Identify which cell holds the provided text, then report its [X, Y] central coordinate. 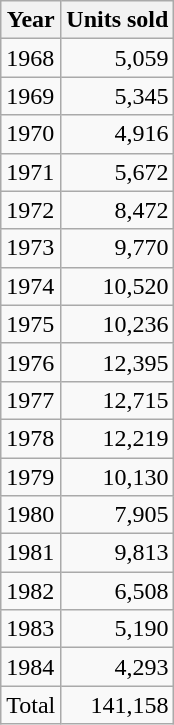
1969 [31, 96]
12,395 [118, 362]
5,345 [118, 96]
10,130 [118, 477]
9,770 [118, 248]
1976 [31, 362]
8,472 [118, 210]
1972 [31, 210]
1984 [31, 667]
1968 [31, 58]
5,059 [118, 58]
1982 [31, 591]
4,916 [118, 134]
10,520 [118, 286]
1981 [31, 553]
Year [31, 20]
1977 [31, 400]
1970 [31, 134]
1973 [31, 248]
1979 [31, 477]
1971 [31, 172]
141,158 [118, 705]
1975 [31, 324]
1983 [31, 629]
1974 [31, 286]
Units sold [118, 20]
7,905 [118, 515]
5,190 [118, 629]
12,219 [118, 438]
6,508 [118, 591]
1978 [31, 438]
5,672 [118, 172]
9,813 [118, 553]
4,293 [118, 667]
1980 [31, 515]
Total [31, 705]
10,236 [118, 324]
12,715 [118, 400]
